Return (X, Y) of the center of cell containing provided text 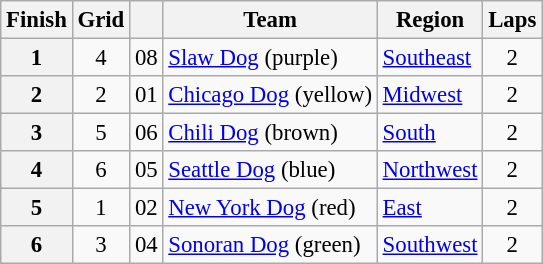
08 (146, 58)
Southeast (430, 58)
Finish (36, 20)
Laps (512, 20)
Midwest (430, 95)
Seattle Dog (blue) (270, 170)
06 (146, 133)
Sonoran Dog (green) (270, 245)
Region (430, 20)
East (430, 208)
04 (146, 245)
Chili Dog (brown) (270, 133)
Slaw Dog (purple) (270, 58)
Northwest (430, 170)
Chicago Dog (yellow) (270, 95)
01 (146, 95)
South (430, 133)
05 (146, 170)
02 (146, 208)
Team (270, 20)
New York Dog (red) (270, 208)
Southwest (430, 245)
Grid (100, 20)
